Provide the (x, y) coordinate of the cell's center where the given text is located.  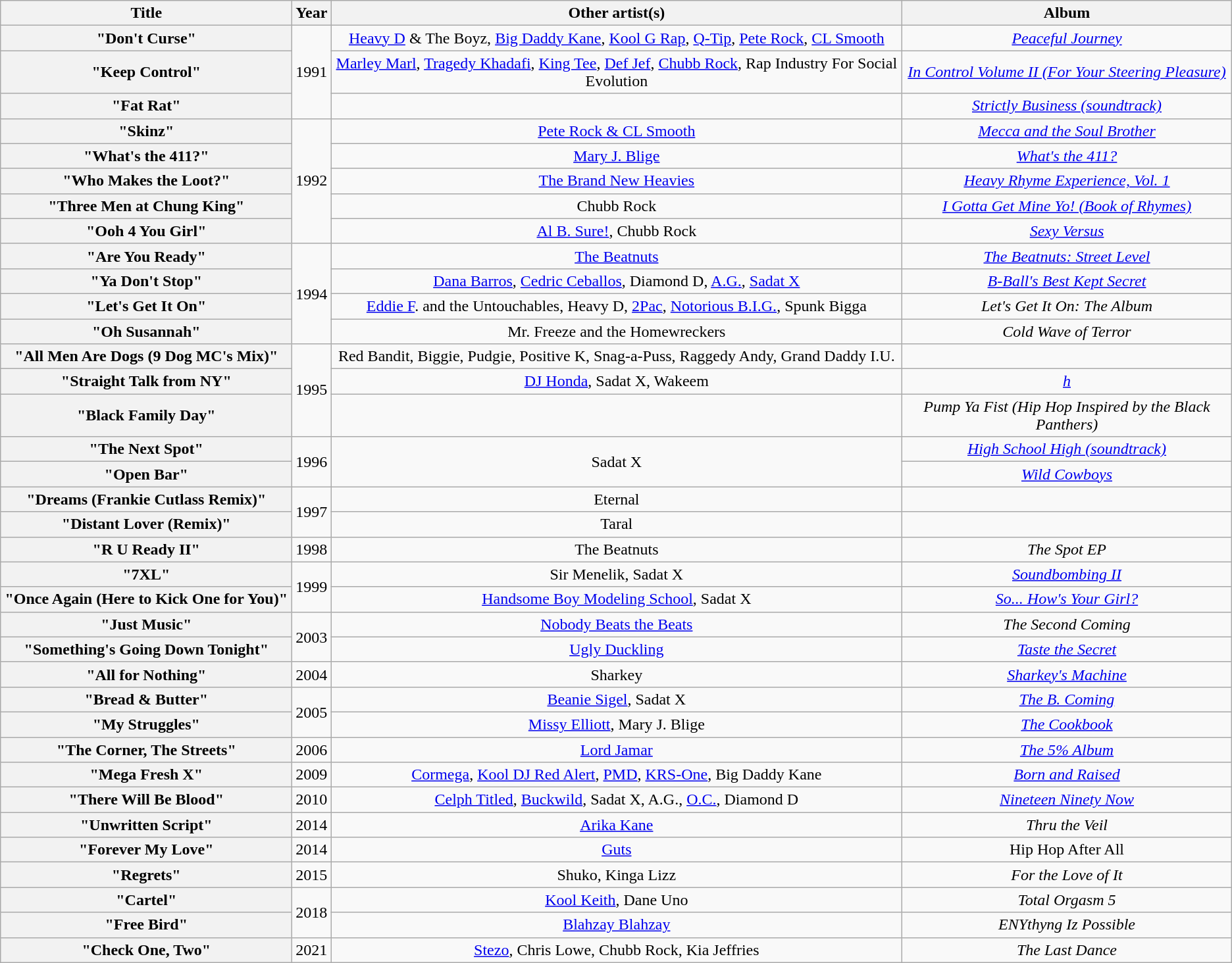
Beanie Sigel, Sadat X (617, 699)
2018 (312, 912)
The 5% Album (1067, 749)
1995 (312, 391)
2004 (312, 674)
So... How's Your Girl? (1067, 599)
Soundbombing II (1067, 574)
Nineteen Ninety Now (1067, 800)
2015 (312, 875)
Mary J. Blige (617, 156)
Pete Rock & CL Smooth (617, 131)
1998 (312, 549)
Dana Barros, Cedric Ceballos, Diamond D, A.G., Sadat X (617, 281)
"Forever My Love" (146, 850)
Thru the Veil (1067, 825)
"Open Bar" (146, 474)
"Ya Don't Stop" (146, 281)
"All Men Are Dogs (9 Dog MC's Mix)" (146, 357)
"Dreams (Frankie Cutlass Remix)" (146, 499)
Sadat X (617, 462)
"Keep Control" (146, 72)
"Check One, Two" (146, 950)
Eternal (617, 499)
"The Corner, The Streets" (146, 749)
Sexy Versus (1067, 231)
Cormega, Kool DJ Red Alert, PMD, KRS-One, Big Daddy Kane (617, 775)
"Who Makes the Loot?" (146, 181)
Heavy Rhyme Experience, Vol. 1 (1067, 181)
Kool Keith, Dane Uno (617, 900)
The Spot EP (1067, 549)
"Oh Susannah" (146, 331)
2006 (312, 749)
Peaceful Journey (1067, 38)
"Ooh 4 You Girl" (146, 231)
"What's the 411?" (146, 156)
1999 (312, 587)
"Mega Fresh X" (146, 775)
h (1067, 382)
Shuko, Kinga Lizz (617, 875)
2005 (312, 712)
"7XL" (146, 574)
Sharkey's Machine (1067, 674)
"Let's Get It On" (146, 306)
The Beatnuts: Street Level (1067, 256)
Stezo, Chris Lowe, Chubb Rock, Kia Jeffries (617, 950)
Taste the Secret (1067, 649)
ENYthyng Iz Possible (1067, 925)
High School High (soundtrack) (1067, 449)
Year (312, 13)
"Cartel" (146, 900)
Al B. Sure!, Chubb Rock (617, 231)
2003 (312, 637)
"Just Music" (146, 624)
1991 (312, 72)
"Bread & Butter" (146, 699)
For the Love of It (1067, 875)
1997 (312, 512)
Album (1067, 13)
2009 (312, 775)
1996 (312, 462)
Cold Wave of Terror (1067, 331)
DJ Honda, Sadat X, Wakeem (617, 382)
"Something's Going Down Tonight" (146, 649)
Nobody Beats the Beats (617, 624)
Celph Titled, Buckwild, Sadat X, A.G., O.C., Diamond D (617, 800)
"All for Nothing" (146, 674)
Title (146, 13)
Sharkey (617, 674)
Born and Raised (1067, 775)
Chubb Rock (617, 206)
"The Next Spot" (146, 449)
"Once Again (Here to Kick One for You)" (146, 599)
Marley Marl, Tragedy Khadafi, King Tee, Def Jef, Chubb Rock, Rap Industry For Social Evolution (617, 72)
What's the 411? (1067, 156)
"Three Men at Chung King" (146, 206)
Blahzay Blahzay (617, 925)
Other artist(s) (617, 13)
Mr. Freeze and the Homewreckers (617, 331)
Wild Cowboys (1067, 474)
Hip Hop After All (1067, 850)
"Distant Lover (Remix)" (146, 524)
"My Struggles" (146, 724)
"Black Family Day" (146, 416)
"Skinz" (146, 131)
Arika Kane (617, 825)
The Second Coming (1067, 624)
Missy Elliott, Mary J. Blige (617, 724)
"Straight Talk from NY" (146, 382)
"Regrets" (146, 875)
Eddie F. and the Untouchables, Heavy D, 2Pac, Notorious B.I.G., Spunk Bigga (617, 306)
Taral (617, 524)
"Fat Rat" (146, 106)
Strictly Business (soundtrack) (1067, 106)
"Are You Ready" (146, 256)
I Gotta Get Mine Yo! (Book of Rhymes) (1067, 206)
Let's Get It On: The Album (1067, 306)
Lord Jamar (617, 749)
The Last Dance (1067, 950)
Guts (617, 850)
"R U Ready II" (146, 549)
2010 (312, 800)
"Free Bird" (146, 925)
B-Ball's Best Kept Secret (1067, 281)
The Brand New Heavies (617, 181)
Ugly Duckling (617, 649)
Sir Menelik, Sadat X (617, 574)
Heavy D & The Boyz, Big Daddy Kane, Kool G Rap, Q-Tip, Pete Rock, CL Smooth (617, 38)
2021 (312, 950)
Pump Ya Fist (Hip Hop Inspired by the Black Panthers) (1067, 416)
Mecca and the Soul Brother (1067, 131)
Handsome Boy Modeling School, Sadat X (617, 599)
Total Orgasm 5 (1067, 900)
The B. Coming (1067, 699)
In Control Volume II (For Your Steering Pleasure) (1067, 72)
"Don't Curse" (146, 38)
"There Will Be Blood" (146, 800)
The Cookbook (1067, 724)
1994 (312, 293)
Red Bandit, Biggie, Pudgie, Positive K, Snag-a-Puss, Raggedy Andy, Grand Daddy I.U. (617, 357)
"Unwritten Script" (146, 825)
1992 (312, 181)
